Find where the given text appears and provide that cell's center as [X, Y] coordinate. 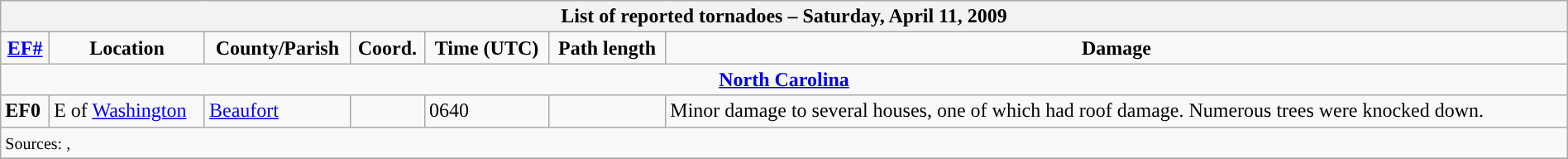
0640 [487, 111]
Location [127, 48]
E of Washington [127, 111]
Sources: , [784, 142]
List of reported tornadoes – Saturday, April 11, 2009 [784, 17]
EF# [25, 48]
Beaufort [277, 111]
Path length [607, 48]
North Carolina [784, 79]
EF0 [25, 111]
County/Parish [277, 48]
Time (UTC) [487, 48]
Damage [1116, 48]
Minor damage to several houses, one of which had roof damage. Numerous trees were knocked down. [1116, 111]
Coord. [387, 48]
